Provide the [x, y] coordinate of the cell's center where the given text is located.  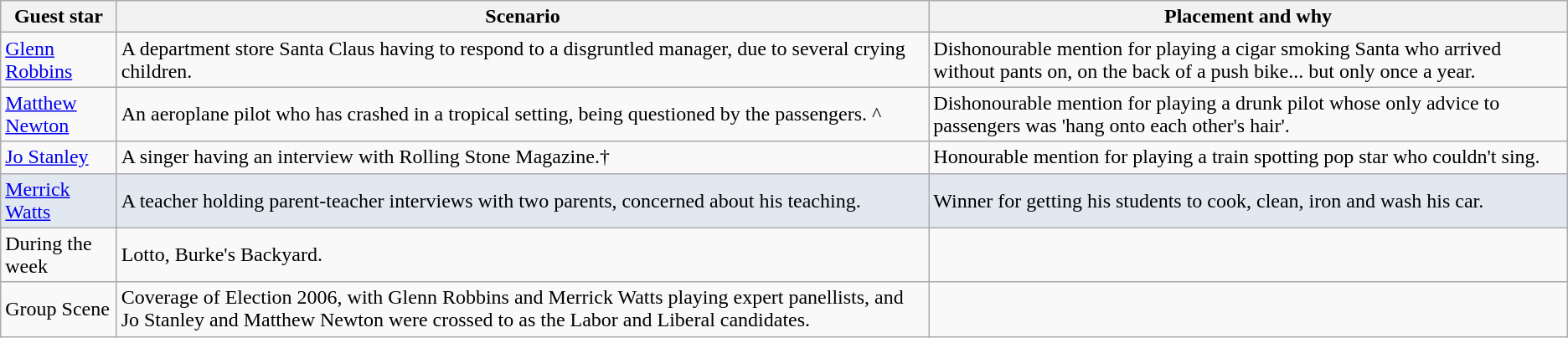
Guest star [59, 17]
Group Scene [59, 310]
Jo Stanley [59, 157]
A teacher holding parent-teacher interviews with two parents, concerned about his teaching. [523, 201]
Dishonourable mention for playing a drunk pilot whose only advice to passengers was 'hang onto each other's hair'. [1248, 114]
Winner for getting his students to cook, clean, iron and wash his car. [1248, 201]
Honourable mention for playing a train spotting pop star who couldn't sing. [1248, 157]
An aeroplane pilot who has crashed in a tropical setting, being questioned by the passengers. ^ [523, 114]
A department store Santa Claus having to respond to a disgruntled manager, due to several crying children. [523, 60]
Lotto, Burke's Backyard. [523, 254]
A singer having an interview with Rolling Stone Magazine.† [523, 157]
Placement and why [1248, 17]
Dishonourable mention for playing a cigar smoking Santa who arrived without pants on, on the back of a push bike... but only once a year. [1248, 60]
Matthew Newton [59, 114]
Glenn Robbins [59, 60]
Scenario [523, 17]
Merrick Watts [59, 201]
During the week [59, 254]
